Return [x, y] of the center of cell containing provided text 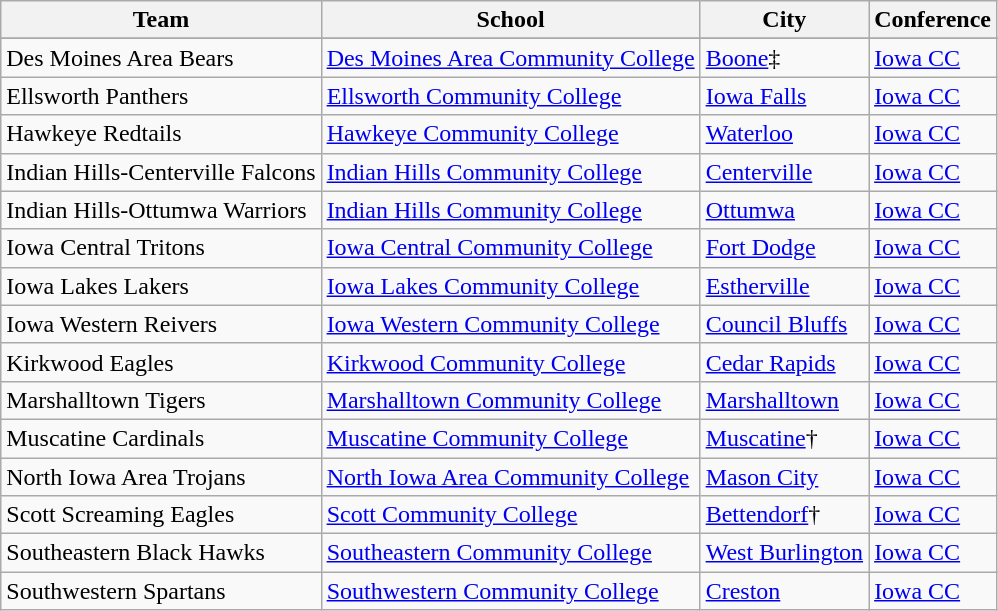
Muscatine Cardinals [161, 438]
Mason City [784, 477]
Marshalltown Community College [510, 400]
School [510, 20]
Hawkeye Community College [510, 134]
Ellsworth Panthers [161, 96]
Ottumwa [784, 210]
Team [161, 20]
Hawkeye Redtails [161, 134]
North Iowa Area Community College [510, 477]
Kirkwood Community College [510, 362]
Iowa Central Tritons [161, 248]
Bettendorf† [784, 515]
Waterloo [784, 134]
Indian Hills-Ottumwa Warriors [161, 210]
Iowa Lakes Lakers [161, 286]
Iowa Central Community College [510, 248]
Marshalltown Tigers [161, 400]
City [784, 20]
Des Moines Area Bears [161, 58]
Council Bluffs [784, 324]
Estherville [784, 286]
Southeastern Community College [510, 553]
Southwestern Community College [510, 591]
Muscatine† [784, 438]
Iowa Falls [784, 96]
Southwestern Spartans [161, 591]
Des Moines Area Community College [510, 58]
Iowa Western Community College [510, 324]
Ellsworth Community College [510, 96]
Southeastern Black Hawks [161, 553]
Conference [933, 20]
Scott Screaming Eagles [161, 515]
Muscatine Community College [510, 438]
Scott Community College [510, 515]
Iowa Lakes Community College [510, 286]
North Iowa Area Trojans [161, 477]
Centerville [784, 172]
Creston [784, 591]
Indian Hills-Centerville Falcons [161, 172]
Cedar Rapids [784, 362]
Boone‡ [784, 58]
Kirkwood Eagles [161, 362]
Iowa Western Reivers [161, 324]
West Burlington [784, 553]
Marshalltown [784, 400]
Fort Dodge [784, 248]
